Find where the given text appears and provide that cell's center as (x, y) coordinate. 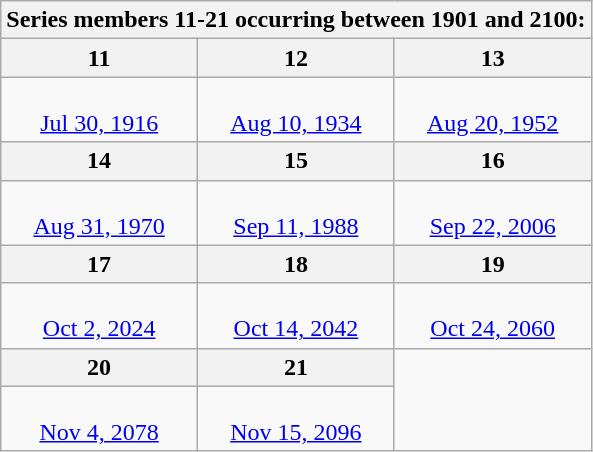
Aug 20, 1952 (492, 110)
Oct 2, 2024 (100, 316)
Sep 22, 2006 (492, 212)
12 (296, 58)
16 (492, 161)
Series members 11-21 occurring between 1901 and 2100: (296, 20)
11 (100, 58)
17 (100, 264)
Aug 10, 1934 (296, 110)
Aug 31, 1970 (100, 212)
Oct 14, 2042 (296, 316)
21 (296, 367)
20 (100, 367)
14 (100, 161)
19 (492, 264)
18 (296, 264)
Nov 15, 2096 (296, 418)
Oct 24, 2060 (492, 316)
15 (296, 161)
Sep 11, 1988 (296, 212)
Jul 30, 1916 (100, 110)
Nov 4, 2078 (100, 418)
13 (492, 58)
